Find where the given text appears and provide that cell's center as [X, Y] coordinate. 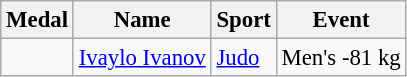
Name [142, 20]
Men's -81 kg [341, 58]
Medal [38, 20]
Judo [244, 58]
Ivaylo Ivanov [142, 58]
Event [341, 20]
Sport [244, 20]
